Detect which cell encompasses the target text, then output its (X, Y) center coordinate. 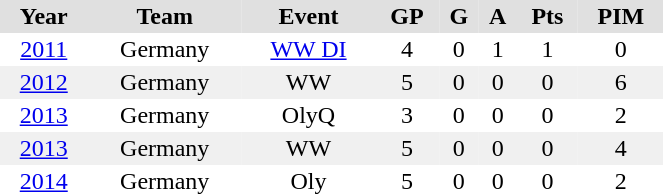
WW DI (308, 50)
6 (620, 82)
Pts (548, 16)
A (498, 16)
3 (407, 116)
OlyQ (308, 116)
Event (308, 16)
PIM (620, 16)
GP (407, 16)
Year (44, 16)
2012 (44, 82)
G (459, 16)
2 (620, 116)
Team (164, 16)
2011 (44, 50)
